Search for the cell housing the specified text and yield its (x, y) center coordinate. 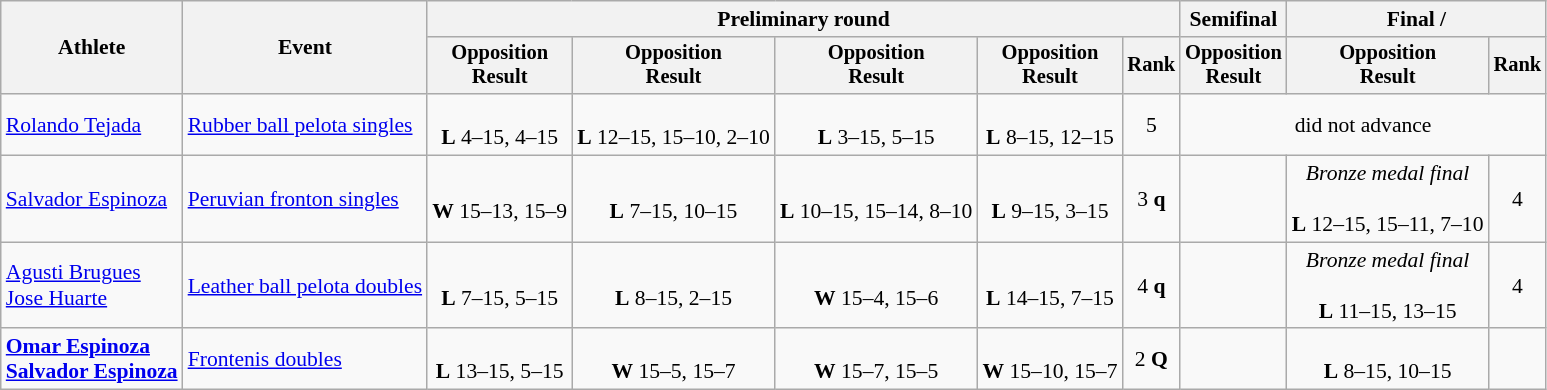
Bronze medal finalL 12–15, 15–11, 7–10 (1388, 200)
L 8–15, 12–15 (1050, 124)
3 q (1152, 200)
W 15–4, 15–6 (876, 286)
L 10–15, 15–14, 8–10 (876, 200)
Rubber ball pelota singles (305, 124)
Frontenis doubles (305, 360)
Athlete (92, 48)
Bronze medal finalL 11–15, 13–15 (1388, 286)
L 4–15, 4–15 (500, 124)
L 7–15, 10–15 (674, 200)
Semifinal (1234, 19)
Leather ball pelota doubles (305, 286)
Preliminary round (804, 19)
Omar EspinozaSalvador Espinoza (92, 360)
L 14–15, 7–15 (1050, 286)
Agusti BruguesJose Huarte (92, 286)
W 15–5, 15–7 (674, 360)
L 7–15, 5–15 (500, 286)
L 9–15, 3–15 (1050, 200)
L 3–15, 5–15 (876, 124)
W 15–10, 15–7 (1050, 360)
L 12–15, 15–10, 2–10 (674, 124)
L 13–15, 5–15 (500, 360)
Final / (1416, 19)
W 15–7, 15–5 (876, 360)
5 (1152, 124)
L 8–15, 2–15 (674, 286)
Event (305, 48)
did not advance (1363, 124)
4 q (1152, 286)
Peruvian fronton singles (305, 200)
W 15–13, 15–9 (500, 200)
Salvador Espinoza (92, 200)
Rolando Tejada (92, 124)
2 Q (1152, 360)
L 8–15, 10–15 (1388, 360)
